Return the (X, Y) coordinate for the center point of the cell that contains the specified text.  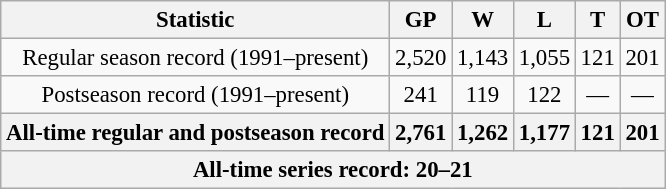
T (598, 20)
Regular season record (1991–present) (196, 58)
Postseason record (1991–present) (196, 95)
GP (421, 20)
1,177 (544, 133)
119 (483, 95)
W (483, 20)
122 (544, 95)
1,055 (544, 58)
2,761 (421, 133)
All-time series record: 20–21 (333, 170)
All-time regular and postseason record (196, 133)
Statistic (196, 20)
2,520 (421, 58)
L (544, 20)
1,262 (483, 133)
1,143 (483, 58)
241 (421, 95)
OT (642, 20)
